Output the (x, y) coordinate of the center of the cell containing the given text.  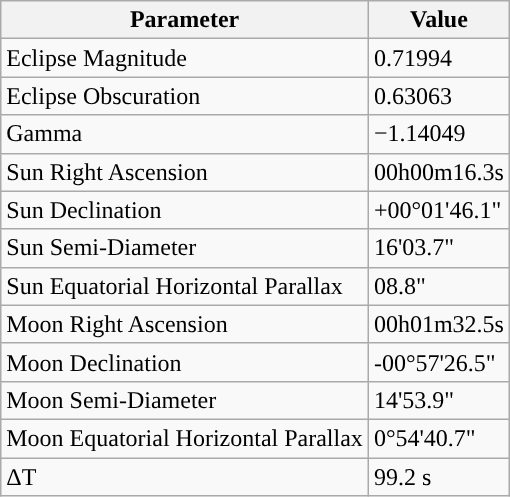
+00°01'46.1" (438, 210)
Moon Right Ascension (185, 324)
Moon Equatorial Horizontal Parallax (185, 438)
Eclipse Obscuration (185, 96)
Sun Semi-Diameter (185, 248)
00h00m16.3s (438, 172)
0°54'40.7" (438, 438)
08.8" (438, 286)
99.2 s (438, 477)
Value (438, 20)
Moon Semi-Diameter (185, 400)
Gamma (185, 134)
Sun Declination (185, 210)
00h01m32.5s (438, 324)
Moon Declination (185, 362)
-00°57'26.5" (438, 362)
Sun Right Ascension (185, 172)
14'53.9" (438, 400)
ΔT (185, 477)
Sun Equatorial Horizontal Parallax (185, 286)
Eclipse Magnitude (185, 58)
0.71994 (438, 58)
0.63063 (438, 96)
−1.14049 (438, 134)
Parameter (185, 20)
16'03.7" (438, 248)
